Capture the cell that displays the provided text and extract its (x, y) central coordinate. 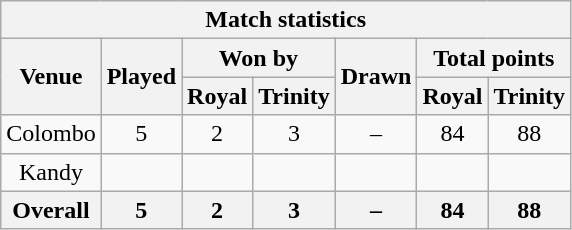
Played (141, 77)
Overall (51, 210)
Won by (259, 58)
Match statistics (286, 20)
Kandy (51, 172)
Venue (51, 77)
Drawn (376, 77)
Colombo (51, 134)
Total points (494, 58)
